Pinpoint the cell where the given text exists, returning its [x, y] midpoint coordinate. 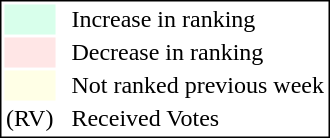
(RV) [29, 119]
Received Votes [198, 119]
Not ranked previous week [198, 85]
Increase in ranking [198, 19]
Decrease in ranking [198, 53]
